For the text-containing cell, return its midpoint in [X, Y] coordinate format. 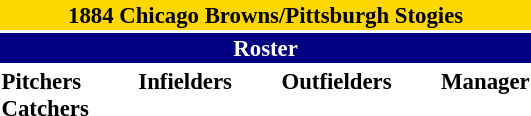
1884 Chicago Browns/Pittsburgh Stogies [266, 15]
Roster [266, 48]
